Pinpoint the cell where the given text exists, returning its [X, Y] midpoint coordinate. 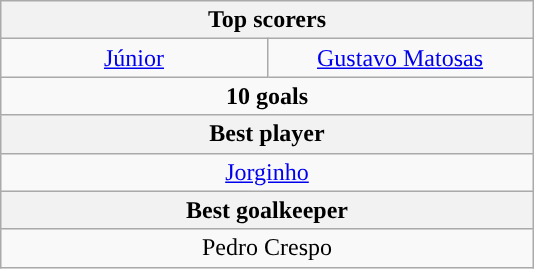
Top scorers [267, 20]
Gustavo Matosas [400, 58]
10 goals [267, 96]
Best goalkeeper [267, 210]
Best player [267, 134]
Jorginho [267, 172]
Júnior [134, 58]
Pedro Crespo [267, 248]
